For the text-containing cell, return its midpoint in [X, Y] coordinate format. 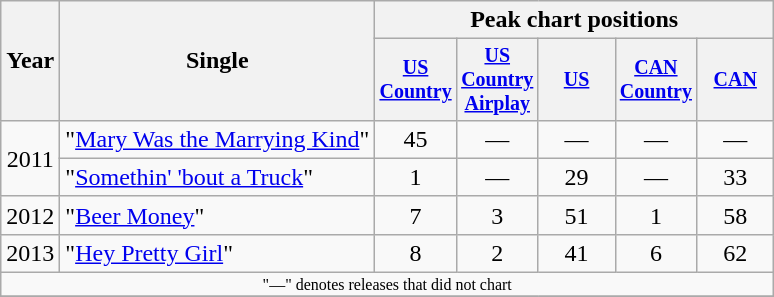
2 [497, 253]
8 [416, 253]
US [576, 80]
"Somethin' 'bout a Truck" [218, 177]
62 [736, 253]
"—" denotes releases that did not chart [388, 285]
6 [656, 253]
CAN Country [656, 80]
29 [576, 177]
Single [218, 61]
2013 [30, 253]
CAN [736, 80]
"Beer Money" [218, 215]
41 [576, 253]
US Country [416, 80]
Year [30, 61]
Peak chart positions [574, 20]
45 [416, 139]
US Country Airplay [497, 80]
51 [576, 215]
"Mary Was the Marrying Kind" [218, 139]
3 [497, 215]
2011 [30, 158]
2012 [30, 215]
"Hey Pretty Girl" [218, 253]
7 [416, 215]
33 [736, 177]
58 [736, 215]
